Provide the [x, y] coordinate of the cell's center where the given text is located.  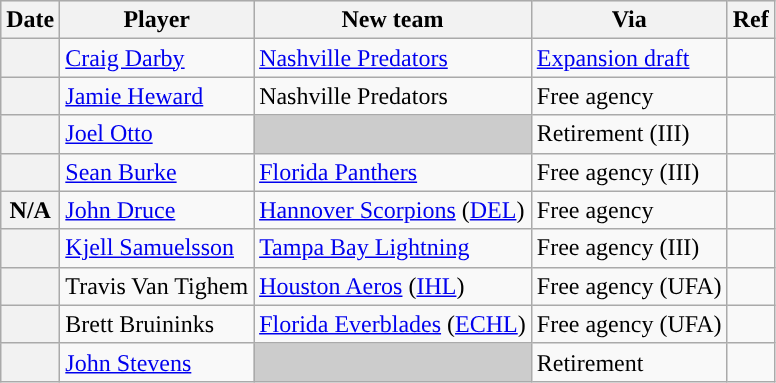
New team [393, 20]
Expansion draft [629, 58]
Florida Panthers [393, 172]
Player [157, 20]
Brett Bruininks [157, 324]
Via [629, 20]
Craig Darby [157, 58]
Houston Aeros (IHL) [393, 286]
Tampa Bay Lightning [393, 248]
Jamie Heward [157, 96]
Florida Everblades (ECHL) [393, 324]
Hannover Scorpions (DEL) [393, 210]
Joel Otto [157, 134]
Kjell Samuelsson [157, 248]
John Druce [157, 210]
Sean Burke [157, 172]
Retirement (III) [629, 134]
Ref [750, 20]
Date [30, 20]
Travis Van Tighem [157, 286]
N/A [30, 210]
John Stevens [157, 362]
Retirement [629, 362]
